Return (x, y) of the center of cell containing provided text 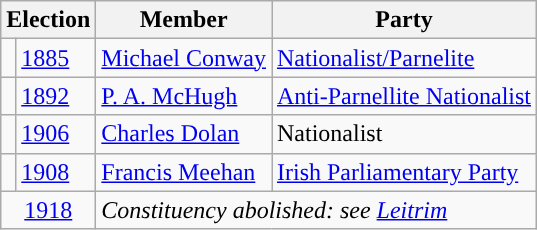
1918 (48, 210)
Francis Meehan (184, 172)
1892 (56, 96)
P. A. McHugh (184, 96)
Irish Parliamentary Party (404, 172)
Michael Conway (184, 58)
1906 (56, 134)
1885 (56, 58)
Nationalist (404, 134)
Member (184, 20)
Party (404, 20)
1908 (56, 172)
Anti-Parnellite Nationalist (404, 96)
Election (48, 20)
Constituency abolished: see Leitrim (316, 210)
Nationalist/Parnelite (404, 58)
Charles Dolan (184, 134)
